Pinpoint the cell where the given text exists, returning its [X, Y] midpoint coordinate. 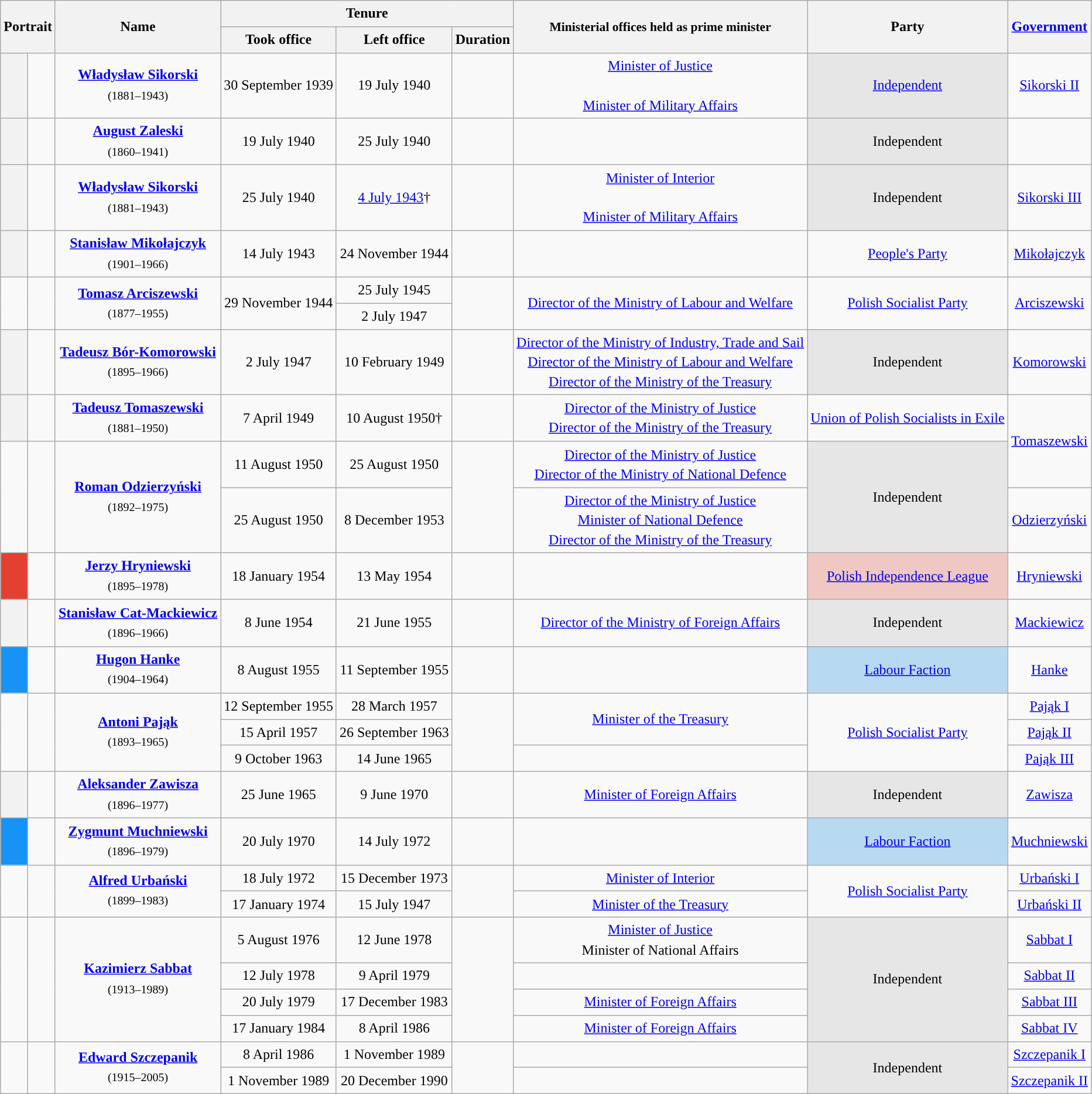
28 March 1957 [394, 706]
Sabbat IV [1049, 1029]
Minister of Interior [660, 878]
Odzierzyński [1049, 520]
14 July 1943 [279, 254]
13 May 1954 [394, 577]
Pająk III [1049, 759]
Sabbat III [1049, 1002]
Roman Odzierzyński(1892–1975) [138, 497]
9 June 1970 [394, 795]
Minister of JusticeMinister of National Affairs [660, 940]
Minister of InteriorMinister of Military Affairs [660, 198]
21 June 1955 [394, 623]
Pająk II [1049, 733]
Sabbat II [1049, 976]
Duration [482, 40]
Tomasz Arciszewski(1877–1955) [138, 303]
Stanisław Cat-Mackiewicz(1896–1966) [138, 623]
Sikorski II [1049, 85]
Pająk I [1049, 706]
17 January 1984 [279, 1029]
7 April 1949 [279, 419]
Urbański I [1049, 878]
4 July 1943† [394, 198]
August Zaleski(1860–1941) [138, 142]
9 April 1979 [394, 976]
Hugon Hanke(1904–1964) [138, 670]
12 September 1955 [279, 706]
Director of the Ministry of Labour and Welfare [660, 303]
Director of the Ministry of Foreign Affairs [660, 623]
8 August 1955 [279, 670]
8 June 1954 [279, 623]
Zygmunt Muchniewski(1896–1979) [138, 842]
11 August 1950 [279, 464]
Mackiewicz [1049, 623]
20 July 1970 [279, 842]
Government [1049, 27]
Komorowski [1049, 362]
25 June 1965 [279, 795]
Antoni Pająk(1893–1965) [138, 732]
Director of the Ministry of JusticeMinister of National DefenceDirector of the Ministry of the Treasury [660, 520]
Stanisław Mikołajczyk(1901–1966) [138, 254]
14 July 1972 [394, 842]
Alfred Urbański(1899–1983) [138, 891]
Szczepanik II [1049, 1081]
Took office [279, 40]
9 October 1963 [279, 759]
29 November 1944 [279, 303]
30 September 1939 [279, 85]
Ministerial offices held as prime minister [660, 27]
Muchniewski [1049, 842]
26 September 1963 [394, 733]
17 December 1983 [394, 1002]
Kazimierz Sabbat(1913–1989) [138, 979]
5 August 1976 [279, 940]
Hanke [1049, 670]
8 December 1953 [394, 520]
11 September 1955 [394, 670]
15 April 1957 [279, 733]
Aleksander Zawisza(1896–1977) [138, 795]
18 July 1972 [279, 878]
Arciszewski [1049, 303]
Name [138, 27]
Union of Polish Socialists in Exile [908, 419]
Tomaszewski [1049, 441]
25 July 1945 [394, 290]
Director of the Ministry of JusticeDirector of the Ministry of National Defence [660, 464]
10 February 1949 [394, 362]
Portrait [28, 27]
20 July 1979 [279, 1002]
Polish Independence League [908, 577]
Tadeusz Bór-Komorowski(1895–1966) [138, 362]
Director of the Ministry of JusticeDirector of the Ministry of the Treasury [660, 419]
People's Party [908, 254]
24 November 1944 [394, 254]
Minister of JusticeMinister of Military Affairs [660, 85]
Tenure [367, 14]
12 June 1978 [394, 940]
20 December 1990 [394, 1081]
Tadeusz Tomaszewski(1881–1950) [138, 419]
17 January 1974 [279, 904]
Zawisza [1049, 795]
15 July 1947 [394, 904]
Sikorski III [1049, 198]
Left office [394, 40]
14 June 1965 [394, 759]
12 July 1978 [279, 976]
Director of the Ministry of Industry, Trade and SailDirector of the Ministry of Labour and WelfareDirector of the Ministry of the Treasury [660, 362]
Party [908, 27]
Szczepanik I [1049, 1055]
Sabbat I [1049, 940]
Jerzy Hryniewski(1895–1978) [138, 577]
18 January 1954 [279, 577]
Edward Szczepanik(1915–2005) [138, 1068]
10 August 1950† [394, 419]
Mikołajczyk [1049, 254]
15 December 1973 [394, 878]
Hryniewski [1049, 577]
Urbański II [1049, 904]
